Locate the cell with the specified text and output its (x, y) center coordinate. 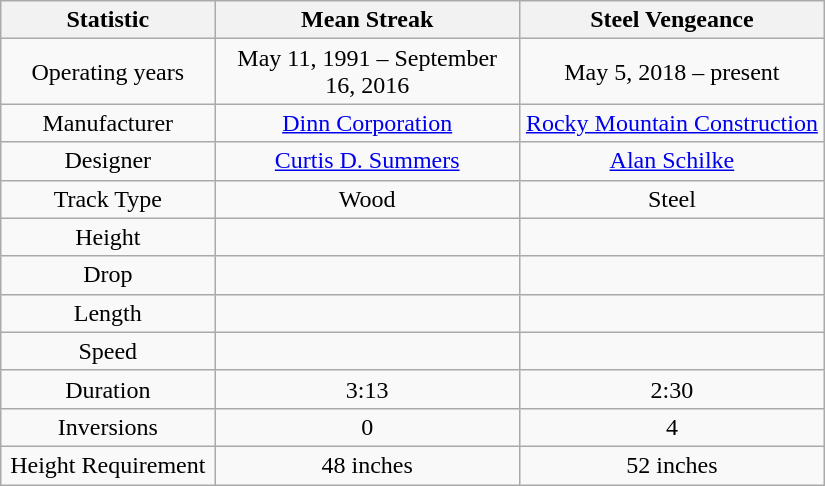
Track Type (108, 199)
Dinn Corporation (368, 123)
Wood (368, 199)
May 11, 1991 – September 16, 2016 (368, 72)
3:13 (368, 389)
Operating years (108, 72)
Alan Schilke (672, 161)
Duration (108, 389)
Curtis D. Summers (368, 161)
May 5, 2018 – present (672, 72)
52 inches (672, 465)
0 (368, 427)
Length (108, 313)
Statistic (108, 20)
Height (108, 237)
Steel (672, 199)
Rocky Mountain Construction (672, 123)
4 (672, 427)
Manufacturer (108, 123)
Steel Vengeance (672, 20)
Drop (108, 275)
Designer (108, 161)
2:30 (672, 389)
Height Requirement (108, 465)
Mean Streak (368, 20)
48 inches (368, 465)
Speed (108, 351)
Inversions (108, 427)
